Determine the [X, Y] coordinate at the center of the cell enclosing the given text.  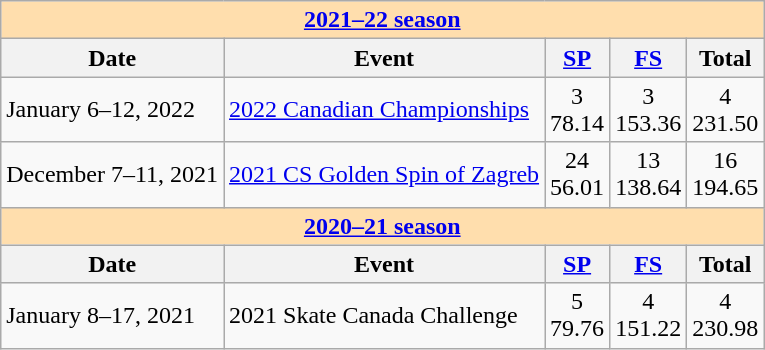
16 194.65 [726, 174]
2020–21 season [382, 226]
2021 Skate Canada Challenge [384, 316]
3 153.36 [648, 110]
5 79.76 [578, 316]
4 230.98 [726, 316]
3 78.14 [578, 110]
4 231.50 [726, 110]
4 151.22 [648, 316]
January 6–12, 2022 [112, 110]
2021–22 season [382, 20]
2021 CS Golden Spin of Zagreb [384, 174]
December 7–11, 2021 [112, 174]
January 8–17, 2021 [112, 316]
2022 Canadian Championships [384, 110]
13 138.64 [648, 174]
24 56.01 [578, 174]
